Output the [x, y] coordinate of the center of the cell containing the given text.  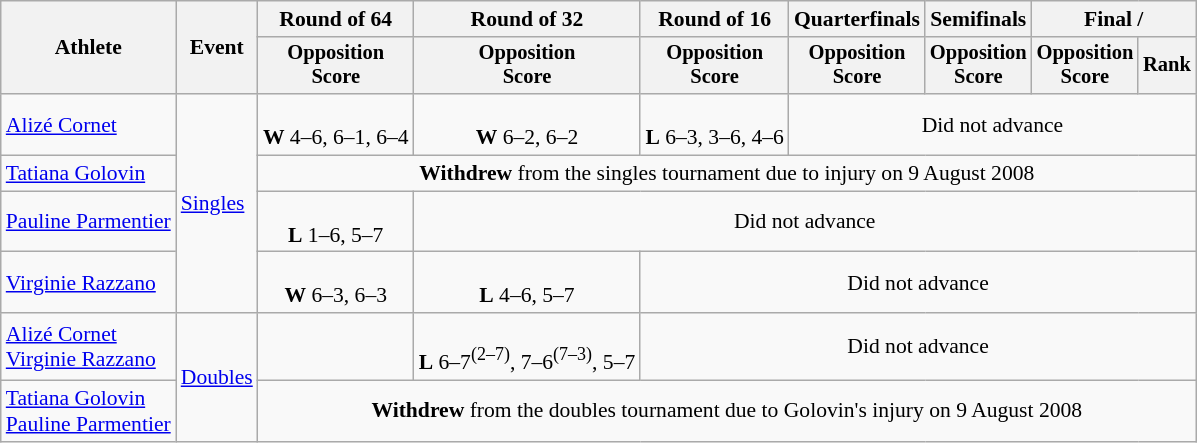
Quarterfinals [857, 19]
L 4–6, 5–7 [528, 282]
Semifinals [978, 19]
Round of 32 [528, 19]
L 6–7(2–7), 7–6(7–3), 5–7 [528, 346]
Final / [1114, 19]
W 4–6, 6–1, 6–4 [336, 124]
Doubles [217, 377]
Virginie Razzano [88, 282]
Withdrew from the singles tournament due to injury on 9 August 2008 [727, 174]
Round of 16 [714, 19]
Round of 64 [336, 19]
W 6–3, 6–3 [336, 282]
Tatiana GolovinPauline Parmentier [88, 410]
Rank [1167, 66]
Pauline Parmentier [88, 222]
L 1–6, 5–7 [336, 222]
Withdrew from the doubles tournament due to Golovin's injury on 9 August 2008 [727, 410]
Athlete [88, 48]
Singles [217, 204]
W 6–2, 6–2 [528, 124]
Tatiana Golovin [88, 174]
Event [217, 48]
L 6–3, 3–6, 4–6 [714, 124]
Alizé Cornet [88, 124]
Alizé CornetVirginie Razzano [88, 346]
